Return (x, y) of the center of cell containing provided text 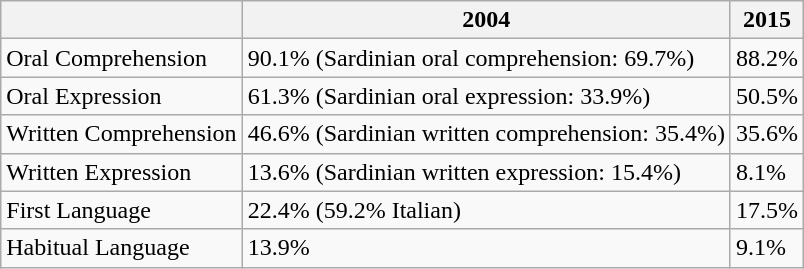
90.1% (Sardinian oral comprehension: 69.7%) (486, 58)
61.3% (Sardinian oral expression: 33.9%) (486, 96)
Oral Comprehension (122, 58)
2015 (766, 20)
35.6% (766, 134)
Written Expression (122, 172)
88.2% (766, 58)
46.6% (Sardinian written comprehension: 35.4%) (486, 134)
17.5% (766, 210)
First Language (122, 210)
8.1% (766, 172)
50.5% (766, 96)
Oral Expression (122, 96)
Habitual Language (122, 248)
13.6% (Sardinian written expression: 15.4%) (486, 172)
2004 (486, 20)
Written Comprehension (122, 134)
9.1% (766, 248)
13.9% (486, 248)
22.4% (59.2% Italian) (486, 210)
